For the text-containing cell, return its midpoint in [X, Y] coordinate format. 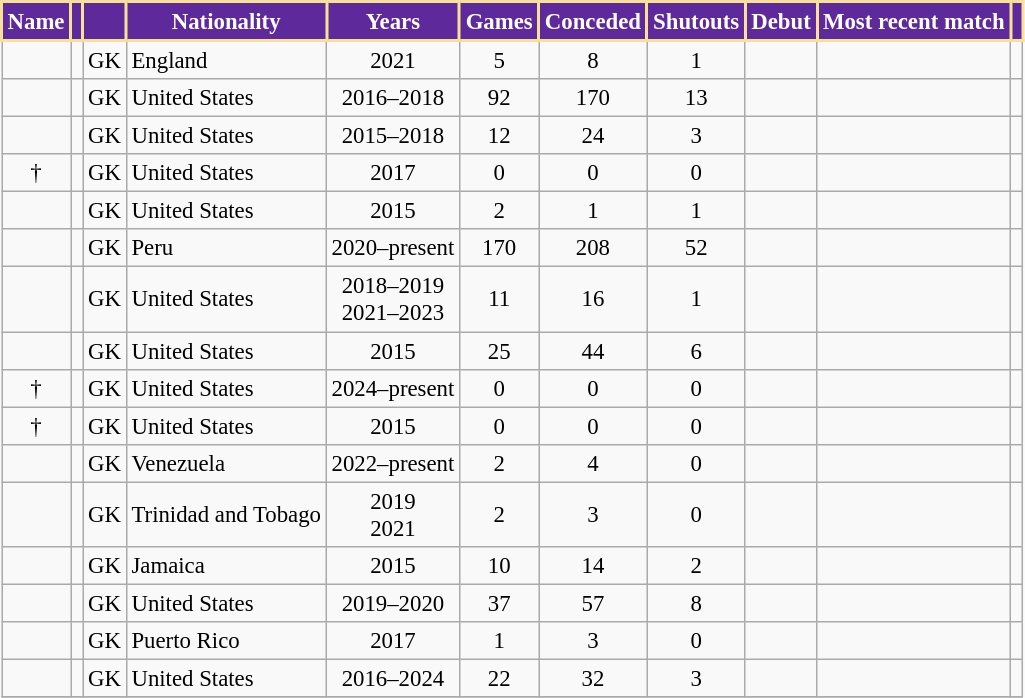
37 [500, 603]
25 [500, 351]
Conceded [593, 22]
16 [593, 300]
Years [392, 22]
Nationality [226, 22]
2018–20192021–2023 [392, 300]
Venezuela [226, 463]
Puerto Rico [226, 641]
2016–2018 [392, 98]
Games [500, 22]
4 [593, 463]
Most recent match [914, 22]
2020–present [392, 249]
92 [500, 98]
13 [696, 98]
2019–2020 [392, 603]
208 [593, 249]
44 [593, 351]
England [226, 60]
12 [500, 136]
2024–present [392, 388]
24 [593, 136]
2015–2018 [392, 136]
52 [696, 249]
Peru [226, 249]
Trinidad and Tobago [226, 514]
57 [593, 603]
2021 [392, 60]
32 [593, 678]
11 [500, 300]
6 [696, 351]
20192021 [392, 514]
Name [36, 22]
22 [500, 678]
10 [500, 566]
14 [593, 566]
2016–2024 [392, 678]
2022–present [392, 463]
Debut [781, 22]
Jamaica [226, 566]
5 [500, 60]
Shutouts [696, 22]
